Search for the cell housing the specified text and yield its [X, Y] center coordinate. 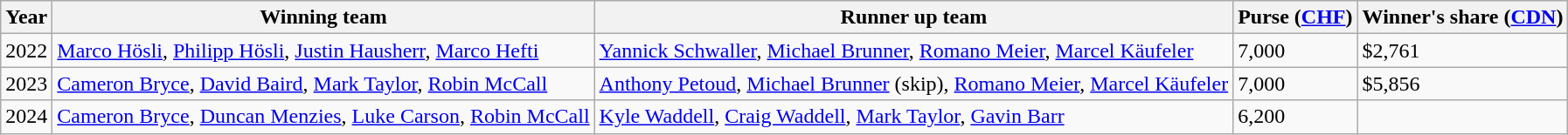
Cameron Bryce, Duncan Menzies, Luke Carson, Robin McCall [323, 117]
Kyle Waddell, Craig Waddell, Mark Taylor, Gavin Barr [914, 117]
$2,761 [1463, 51]
6,200 [1295, 117]
2024 [26, 117]
Year [26, 17]
2022 [26, 51]
Winning team [323, 17]
Runner up team [914, 17]
2023 [26, 84]
Cameron Bryce, David Baird, Mark Taylor, Robin McCall [323, 84]
Purse (CHF) [1295, 17]
Anthony Petoud, Michael Brunner (skip), Romano Meier, Marcel Käufeler [914, 84]
$5,856 [1463, 84]
Winner's share (CDN) [1463, 17]
Marco Hösli, Philipp Hösli, Justin Hausherr, Marco Hefti [323, 51]
Yannick Schwaller, Michael Brunner, Romano Meier, Marcel Käufeler [914, 51]
